Scan for the cell matching the given text and deliver its [x, y] coordinate at center. 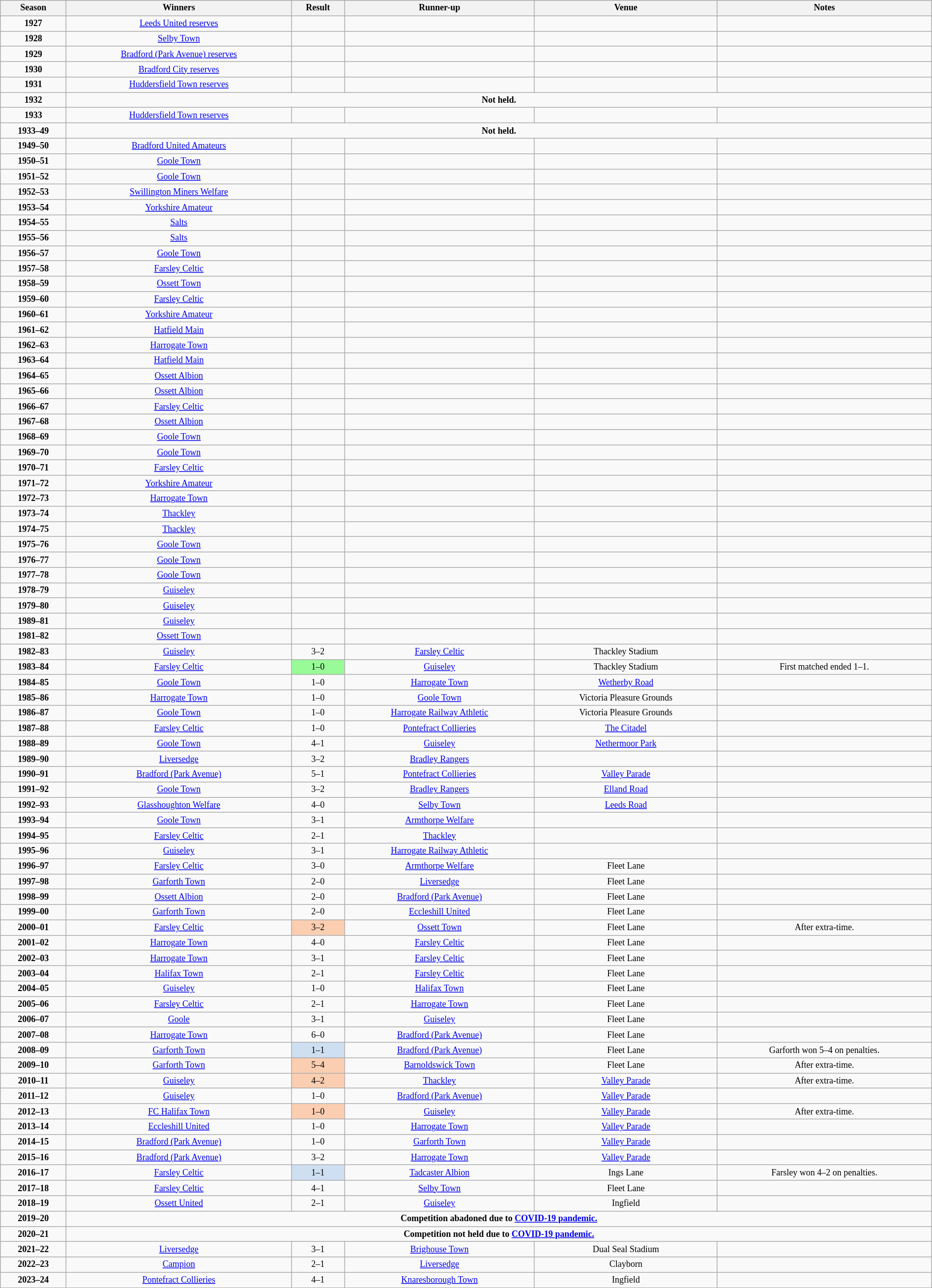
1977–78 [33, 575]
First matched ended 1–1. [824, 667]
2002–03 [33, 958]
Barnoldswick Town [439, 1066]
1930 [33, 69]
1981–82 [33, 636]
1971–72 [33, 483]
1997–98 [33, 882]
2020–21 [33, 1234]
2016–17 [33, 1173]
Garforth won 5–4 on penalties. [824, 1050]
2023–24 [33, 1280]
1975–76 [33, 545]
1959–60 [33, 299]
1957–58 [33, 268]
Ossett United [179, 1203]
Elland Road [626, 790]
Leeds United reserves [179, 24]
Result [318, 8]
1927 [33, 24]
1955–56 [33, 238]
1989–90 [33, 759]
1958–59 [33, 284]
1953–54 [33, 207]
1989–81 [33, 621]
4–2 [318, 1081]
2007–08 [33, 1034]
2015–16 [33, 1157]
6–0 [318, 1034]
5–4 [318, 1066]
1967–68 [33, 422]
Wetherby Road [626, 682]
1933–49 [33, 131]
Bradford City reserves [179, 69]
2003–04 [33, 973]
The Citadel [626, 729]
Campion [179, 1264]
1968–69 [33, 438]
1929 [33, 54]
Bradford (Park Avenue) reserves [179, 54]
2005–06 [33, 1004]
1965–66 [33, 391]
2000–01 [33, 927]
1963–64 [33, 361]
Knaresborough Town [439, 1280]
Winners [179, 8]
1928 [33, 38]
2014–15 [33, 1142]
Ings Lane [626, 1173]
1985–86 [33, 697]
3–0 [318, 866]
Tadcaster Albion [439, 1173]
2019–20 [33, 1218]
1970–71 [33, 468]
1998–99 [33, 897]
2010–11 [33, 1081]
2018–19 [33, 1203]
Notes [824, 8]
Competition abadoned due to COVID-19 pandemic. [499, 1218]
1999–00 [33, 912]
1949–50 [33, 146]
1996–97 [33, 866]
1960–61 [33, 315]
1983–84 [33, 667]
1933 [33, 115]
1956–57 [33, 254]
1979–80 [33, 606]
Goole [179, 1020]
1962–63 [33, 345]
1951–52 [33, 177]
1931 [33, 85]
1950–51 [33, 161]
1964–65 [33, 376]
1988–89 [33, 743]
Runner-up [439, 8]
1932 [33, 100]
2008–09 [33, 1050]
Brighouse Town [439, 1250]
2011–12 [33, 1096]
1995–96 [33, 850]
1954–55 [33, 222]
1972–73 [33, 498]
FC Halifax Town [179, 1111]
1961–62 [33, 329]
Dual Seal Stadium [626, 1250]
Season [33, 8]
Clayborn [626, 1264]
1982–83 [33, 652]
1987–88 [33, 729]
1990–91 [33, 774]
2009–10 [33, 1066]
2012–13 [33, 1111]
2022–23 [33, 1264]
2001–02 [33, 943]
Glasshoughton Welfare [179, 805]
1986–87 [33, 713]
1984–85 [33, 682]
1991–92 [33, 790]
1978–79 [33, 590]
2013–14 [33, 1127]
1952–53 [33, 192]
2021–22 [33, 1250]
Bradford United Amateurs [179, 146]
1993–94 [33, 820]
1969–70 [33, 452]
2017–18 [33, 1188]
1974–75 [33, 529]
Venue [626, 8]
1976–77 [33, 559]
5–1 [318, 774]
Leeds Road [626, 805]
Nethermoor Park [626, 743]
1994–95 [33, 836]
1992–93 [33, 805]
Farsley won 4–2 on penalties. [824, 1173]
1966–67 [33, 406]
2006–07 [33, 1020]
Competition not held due to COVID-19 pandemic. [499, 1234]
2004–05 [33, 989]
1973–74 [33, 513]
Swillington Miners Welfare [179, 192]
